Locate the cell with the specified text and output its (X, Y) center coordinate. 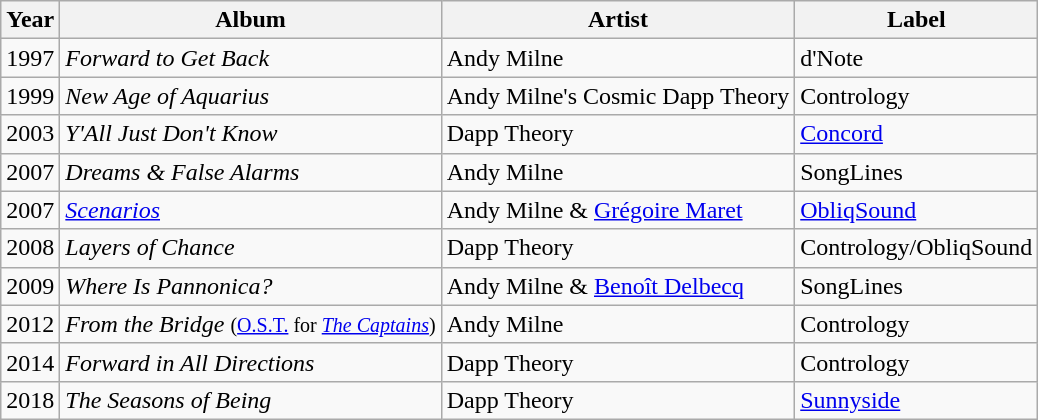
New Age of Aquarius (250, 96)
Where Is Pannonica? (250, 286)
The Seasons of Being (250, 400)
ObliqSound (916, 210)
Forward to Get Back (250, 58)
Contrology/ObliqSound (916, 248)
Andy Milne & Grégoire Maret (618, 210)
2003 (30, 134)
1999 (30, 96)
Dreams & False Alarms (250, 172)
Forward in All Directions (250, 362)
Concord (916, 134)
Sunnyside (916, 400)
2012 (30, 324)
Album (250, 20)
2008 (30, 248)
d'Note (916, 58)
2014 (30, 362)
Scenarios (250, 210)
2018 (30, 400)
Layers of Chance (250, 248)
Andy Milne's Cosmic Dapp Theory (618, 96)
2009 (30, 286)
Artist (618, 20)
Label (916, 20)
Andy Milne & Benoît Delbecq (618, 286)
From the Bridge (O.S.T. for The Captains) (250, 324)
Year (30, 20)
1997 (30, 58)
Y'All Just Don't Know (250, 134)
